Locate the cell with the specified text and output its (X, Y) center coordinate. 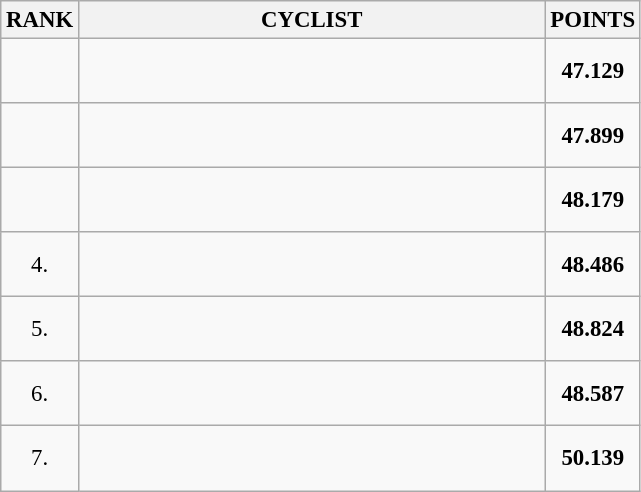
RANK (40, 20)
4. (40, 264)
47.129 (592, 72)
47.899 (592, 136)
48.179 (592, 200)
6. (40, 394)
POINTS (592, 20)
48.587 (592, 394)
50.139 (592, 458)
48.486 (592, 264)
48.824 (592, 330)
7. (40, 458)
CYCLIST (312, 20)
5. (40, 330)
